Identify which cell holds the provided text, then report its [x, y] central coordinate. 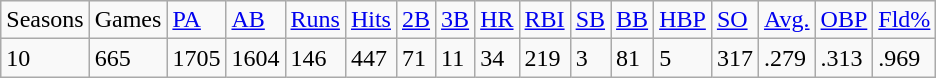
Fld% [904, 20]
1705 [196, 58]
146 [315, 58]
Hits [370, 20]
Avg. [786, 20]
OBP [844, 20]
AB [256, 20]
219 [544, 58]
PA [196, 20]
665 [128, 58]
10 [45, 58]
.279 [786, 58]
5 [683, 58]
11 [456, 58]
SO [734, 20]
RBI [544, 20]
447 [370, 58]
3B [456, 20]
1604 [256, 58]
3 [590, 58]
HBP [683, 20]
81 [632, 58]
Seasons [45, 20]
2B [416, 20]
317 [734, 58]
BB [632, 20]
HR [497, 20]
.969 [904, 58]
.313 [844, 58]
34 [497, 58]
71 [416, 58]
Runs [315, 20]
Games [128, 20]
SB [590, 20]
